For the text-containing cell, return its midpoint in [x, y] coordinate format. 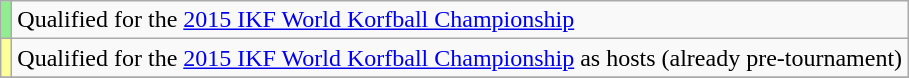
Qualified for the 2015 IKF World Korfball Championship as hosts (already pre-tournament) [460, 58]
Qualified for the 2015 IKF World Korfball Championship [460, 20]
